Scan for the cell matching the given text and deliver its [X, Y] coordinate at center. 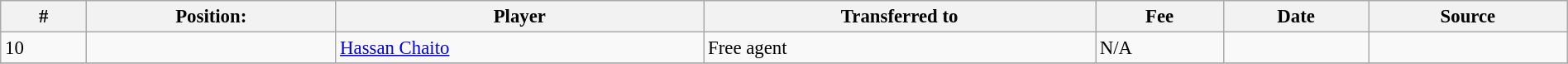
Position: [212, 17]
Hassan Chaito [519, 48]
Transferred to [900, 17]
# [44, 17]
Free agent [900, 48]
Player [519, 17]
Date [1297, 17]
N/A [1159, 48]
Fee [1159, 17]
Source [1469, 17]
10 [44, 48]
